Capture the cell that displays the provided text and extract its [x, y] central coordinate. 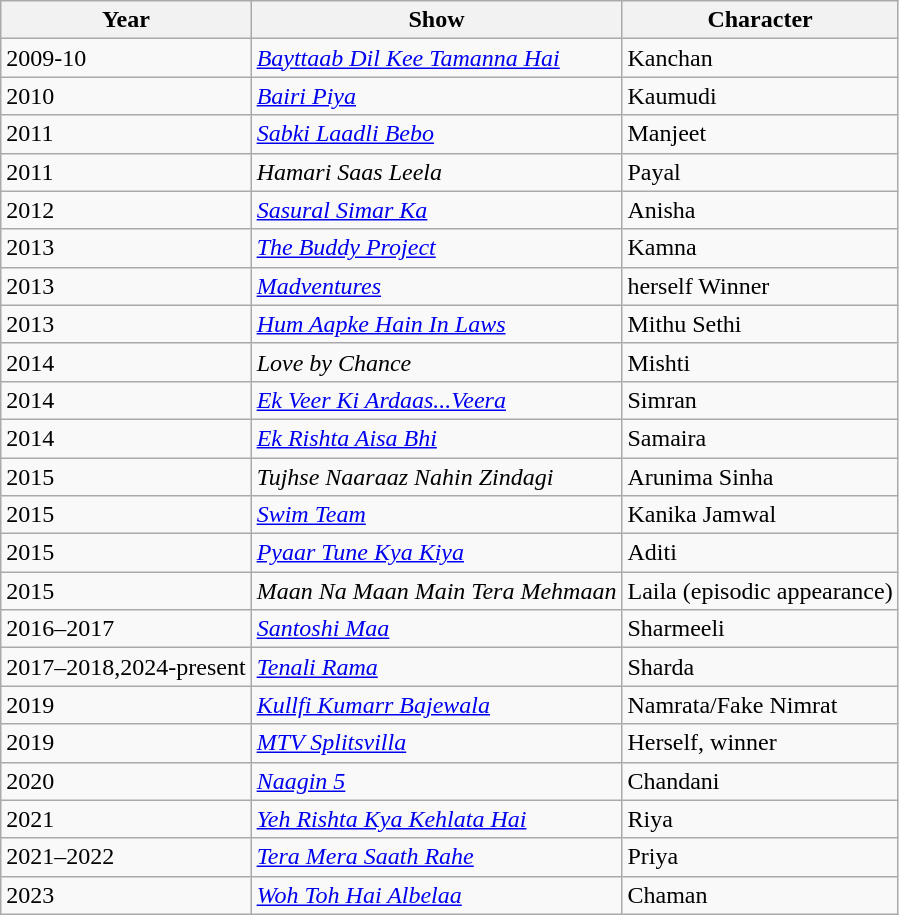
Simran [760, 400]
Kullfi Kumarr Bajewala [436, 705]
Kaumudi [760, 96]
Show [436, 20]
Payal [760, 172]
Bairi Piya [436, 96]
Tera Mera Saath Rahe [436, 857]
Manjeet [760, 134]
Anisha [760, 210]
2010 [126, 96]
2021–2022 [126, 857]
Riya [760, 819]
Mithu Sethi [760, 324]
Kanchan [760, 58]
Swim Team [436, 515]
Santoshi Maa [436, 629]
Year [126, 20]
Maan Na Maan Main Tera Mehmaan [436, 591]
Love by Chance [436, 362]
Character [760, 20]
Sabki Laadli Bebo [436, 134]
Ek Rishta Aisa Bhi [436, 438]
Namrata/Fake Nimrat [760, 705]
2012 [126, 210]
Arunima Sinha [760, 477]
Hum Aapke Hain In Laws [436, 324]
MTV Splitsvilla [436, 743]
Herself, winner [760, 743]
Tujhse Naaraaz Nahin Zindagi [436, 477]
Pyaar Tune Kya Kiya [436, 553]
Woh Toh Hai Albelaa [436, 895]
The Buddy Project [436, 248]
Chandani [760, 781]
Yeh Rishta Kya Kehlata Hai [436, 819]
Bayttaab Dil Kee Tamanna Hai [436, 58]
Naagin 5 [436, 781]
2020 [126, 781]
2009-10 [126, 58]
Sasural Simar Ka [436, 210]
Sharmeeli [760, 629]
Chaman [760, 895]
Laila (episodic appearance) [760, 591]
Ek Veer Ki Ardaas...Veera [436, 400]
Sharda [760, 667]
Aditi [760, 553]
Kamna [760, 248]
Priya [760, 857]
2021 [126, 819]
Tenali Rama [436, 667]
2023 [126, 895]
2016–2017 [126, 629]
Madventures [436, 286]
Mishti [760, 362]
Kanika Jamwal [760, 515]
2017–2018,2024-present [126, 667]
herself Winner [760, 286]
Hamari Saas Leela [436, 172]
Samaira [760, 438]
